For the text-containing cell, return its midpoint in [x, y] coordinate format. 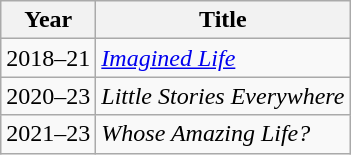
2021–23 [48, 134]
Title [223, 20]
2018–21 [48, 58]
Imagined Life [223, 58]
Whose Amazing Life? [223, 134]
Little Stories Everywhere [223, 96]
Year [48, 20]
2020–23 [48, 96]
